Pinpoint the cell where the given text exists, returning its [X, Y] midpoint coordinate. 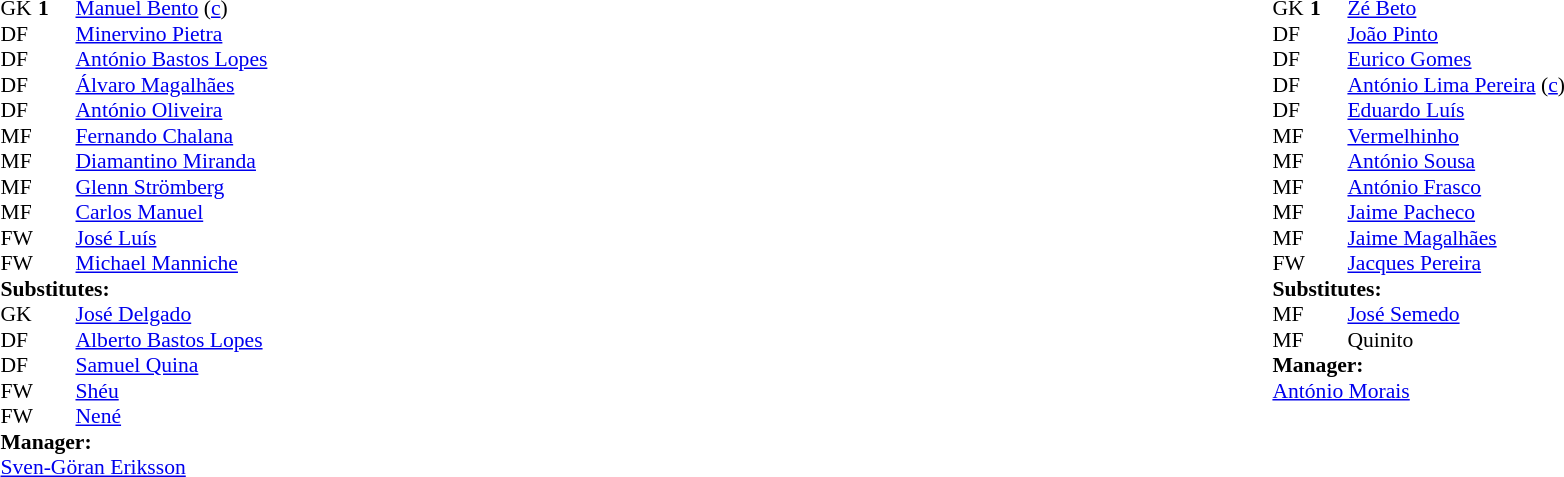
Nené [172, 417]
Alberto Bastos Lopes [172, 340]
António Bastos Lopes [172, 59]
Samuel Quina [172, 365]
Minervino Pietra [172, 34]
Substitutes: [134, 289]
José Delgado [172, 315]
GK [19, 315]
Carlos Manuel [172, 213]
António Oliveira [172, 111]
Glenn Strömberg [172, 187]
Diamantino Miranda [172, 161]
Fernando Chalana [172, 136]
Michael Manniche [172, 263]
Manager: [134, 442]
José Luís [172, 238]
Álvaro Magalhães [172, 85]
Shéu [172, 391]
